Provide the (x, y) coordinate of the cell's center where the given text is located.  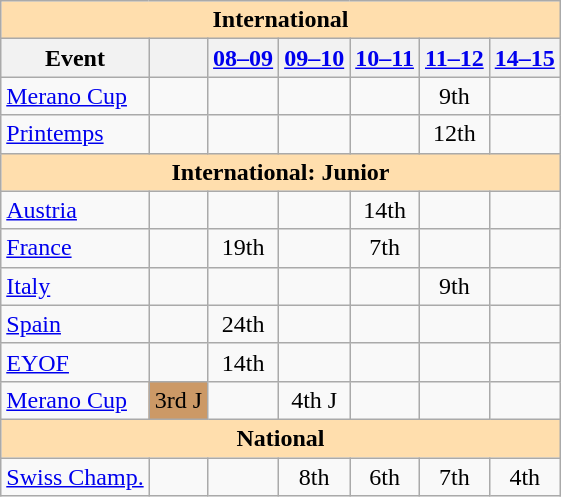
4th (524, 477)
8th (314, 477)
France (75, 248)
International: Junior (281, 172)
24th (244, 324)
19th (244, 248)
Swiss Champ. (75, 477)
National (281, 438)
14–15 (524, 58)
EYOF (75, 362)
Event (75, 58)
International (281, 20)
08–09 (244, 58)
11–12 (454, 58)
Italy (75, 286)
Spain (75, 324)
6th (385, 477)
Printemps (75, 134)
12th (454, 134)
09–10 (314, 58)
10–11 (385, 58)
Austria (75, 210)
4th J (314, 400)
3rd J (178, 400)
